Locate the cell with the specified text and output its (X, Y) center coordinate. 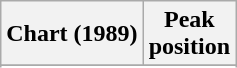
Chart (1989) (72, 34)
Peakposition (189, 34)
